Extract the (X, Y) coordinate from the center of the cell holding the provided text.  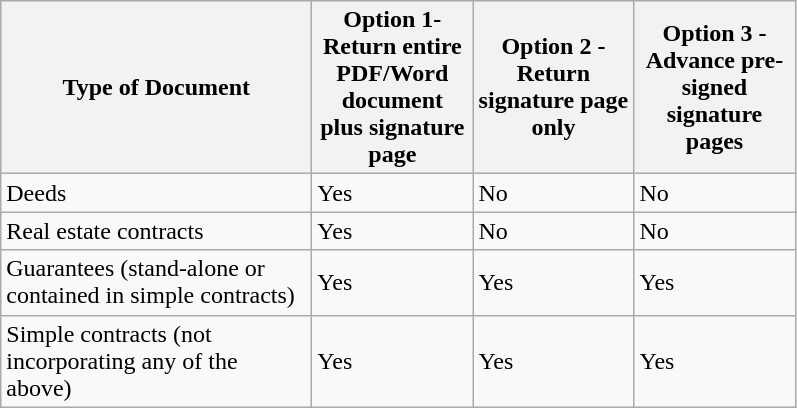
Option 3 - Advance pre-signed signature pages (714, 88)
Simple contracts (not incorporating any of the above) (156, 361)
Option 1- Return entire PDF/Word document plus signature page (392, 88)
Real estate contracts (156, 231)
Guarantees (stand-alone or contained in simple contracts) (156, 282)
Option 2 - Return signature page only (554, 88)
Deeds (156, 193)
Type of Document (156, 88)
